Return [X, Y] of the center of cell containing provided text 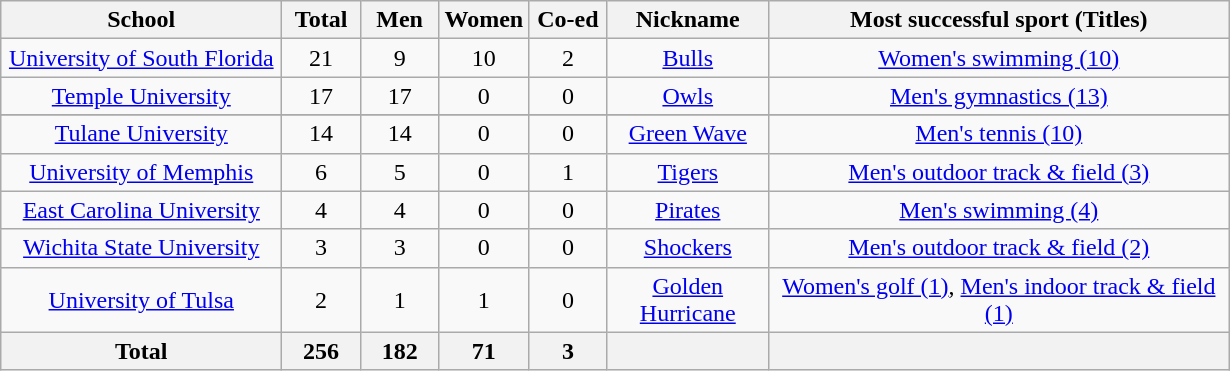
University of Memphis [142, 172]
21 [322, 58]
Tigers [688, 172]
Pirates [688, 210]
Men's gymnastics (13) [998, 96]
University of Tulsa [142, 300]
East Carolina University [142, 210]
Green Wave [688, 134]
Temple University [142, 96]
Shockers [688, 248]
Women's golf (1), Men's indoor track & field (1) [998, 300]
Men's outdoor track & field (2) [998, 248]
Men's swimming (4) [998, 210]
Nickname [688, 20]
Women [484, 20]
Bulls [688, 58]
5 [400, 172]
Men's tennis (10) [998, 134]
Women's swimming (10) [998, 58]
Men's outdoor track & field (3) [998, 172]
Wichita State University [142, 248]
Co-ed [568, 20]
Owls [688, 96]
Men [400, 20]
10 [484, 58]
182 [400, 351]
Golden Hurricane [688, 300]
Most successful sport (Titles) [998, 20]
9 [400, 58]
6 [322, 172]
256 [322, 351]
71 [484, 351]
School [142, 20]
University of South Florida [142, 58]
Tulane University [142, 134]
